Output the [x, y] coordinate of the center of the cell containing the given text.  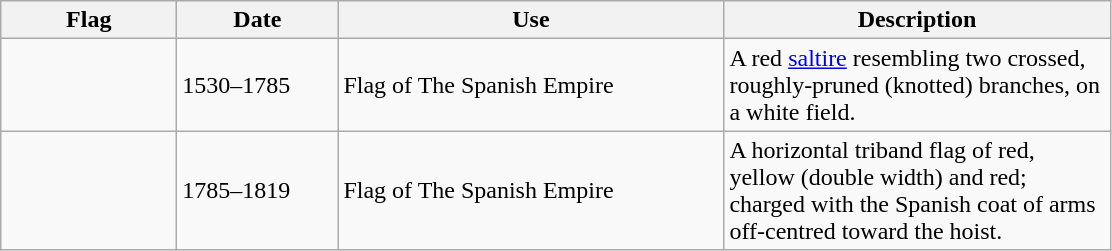
Date [258, 20]
1785–1819 [258, 190]
Description [917, 20]
Use [531, 20]
A red saltire resembling two crossed, roughly-pruned (knotted) branches, on a white field. [917, 85]
1530–1785 [258, 85]
Flag [89, 20]
A horizontal triband flag of red, yellow (double width) and red; charged with the Spanish coat of arms off-centred toward the hoist. [917, 190]
